Output the [X, Y] coordinate of the center of the cell containing the given text.  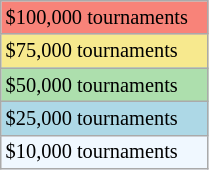
$75,000 tournaments [104, 51]
$50,000 tournaments [104, 85]
$100,000 tournaments [104, 17]
$10,000 tournaments [104, 152]
$25,000 tournaments [104, 118]
